Find where the given text appears and provide that cell's center as (X, Y) coordinate. 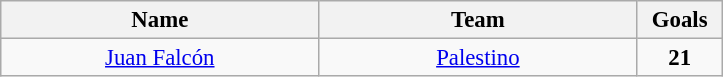
Juan Falcón (160, 58)
Team (478, 20)
21 (680, 58)
Goals (680, 20)
Name (160, 20)
Palestino (478, 58)
